Extract the (x, y) coordinate from the center of the cell holding the provided text.  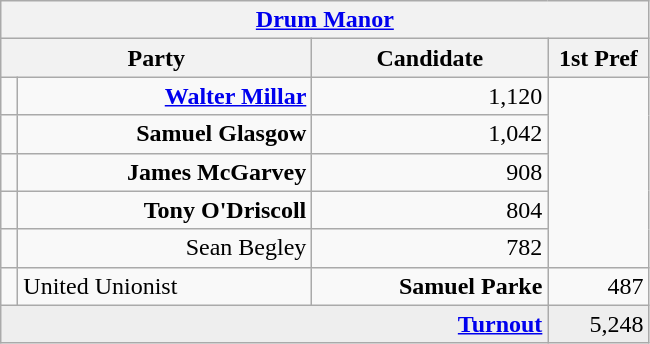
Tony O'Driscoll (165, 210)
Walter Millar (165, 96)
908 (430, 172)
487 (598, 286)
Samuel Parke (430, 286)
Samuel Glasgow (165, 134)
Turnout (274, 324)
782 (430, 248)
Sean Begley (165, 248)
804 (430, 210)
5,248 (598, 324)
James McGarvey (165, 172)
1,120 (430, 96)
Drum Manor (325, 20)
1st Pref (598, 58)
Candidate (430, 58)
United Unionist (165, 286)
1,042 (430, 134)
Party (156, 58)
